Extract the (X, Y) coordinate from the center of the cell holding the provided text.  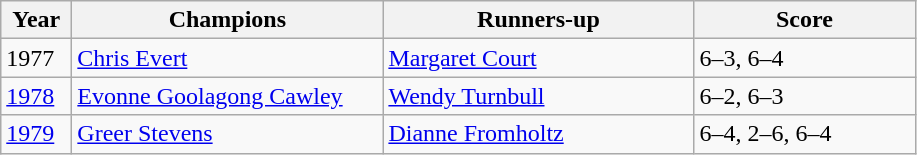
1978 (36, 96)
Score (804, 20)
Wendy Turnbull (538, 96)
Champions (228, 20)
Dianne Fromholtz (538, 134)
6–3, 6–4 (804, 58)
Greer Stevens (228, 134)
Chris Evert (228, 58)
6–2, 6–3 (804, 96)
Margaret Court (538, 58)
1979 (36, 134)
1977 (36, 58)
Runners-up (538, 20)
Evonne Goolagong Cawley (228, 96)
Year (36, 20)
6–4, 2–6, 6–4 (804, 134)
